For the text-containing cell, return its midpoint in (x, y) coordinate format. 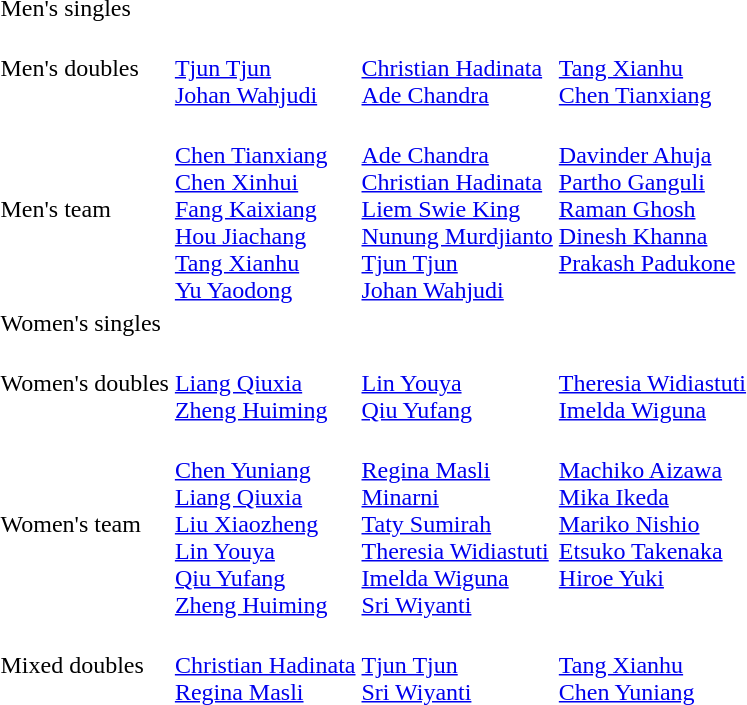
Machiko AizawaMika IkedaMariko NishioEtsuko TakenakaHiroe Yuki (652, 524)
Tjun TjunJohan Wahjudi (265, 68)
Lin YouyaQiu Yufang (457, 383)
Liang QiuxiaZheng Huiming (265, 383)
Ade ChandraChristian HadinataLiem Swie KingNunung MurdjiantoTjun TjunJohan Wahjudi (457, 209)
Regina MasliMinarniTaty SumirahTheresia WidiastutiImelda WigunaSri Wiyanti (457, 524)
Chen YuniangLiang QiuxiaLiu XiaozhengLin YouyaQiu YufangZheng Huiming (265, 524)
Christian HadinataAde Chandra (457, 68)
Theresia WidiastutiImelda Wiguna (652, 383)
Chen TianxiangChen XinhuiFang KaixiangHou JiachangTang XianhuYu Yaodong (265, 209)
Davinder AhujaPartho GanguliRaman GhoshDinesh KhannaPrakash Padukone (652, 209)
Tang XianhuChen Tianxiang (652, 68)
